Return the (X, Y) coordinate for the center point of the cell that contains the specified text.  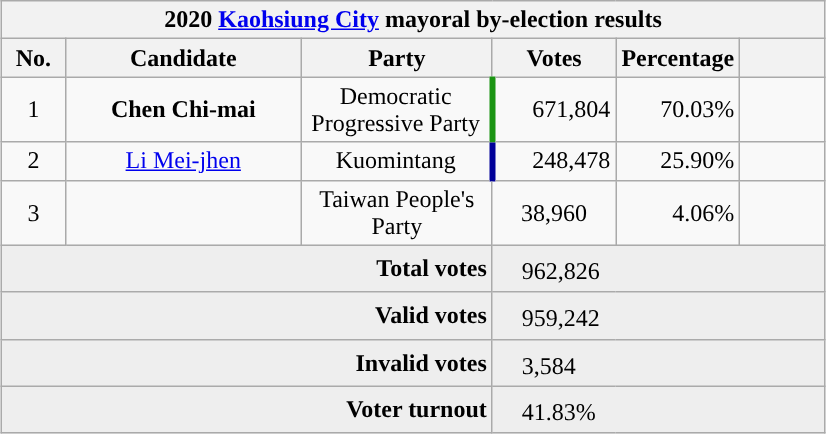
959,242 (658, 316)
Li Mei-jhen (183, 161)
Taiwan People's Party (396, 212)
Percentage (678, 58)
Democratic Progressive Party (396, 110)
25.90% (678, 161)
4.06% (678, 212)
No. (34, 58)
Party (396, 58)
2 (34, 161)
3,584 (658, 362)
41.83% (658, 410)
Kuomintang (396, 161)
38,960 (554, 212)
671,804 (554, 110)
Invalid votes (248, 362)
2020 Kaohsiung City mayoral by-election results (414, 20)
248,478 (554, 161)
3 (34, 212)
962,826 (658, 268)
70.03% (678, 110)
Votes (554, 58)
Candidate (183, 58)
Voter turnout (248, 410)
Chen Chi-mai (183, 110)
1 (34, 110)
Valid votes (248, 316)
Total votes (248, 268)
